Scan for the cell matching the given text and deliver its (X, Y) coordinate at center. 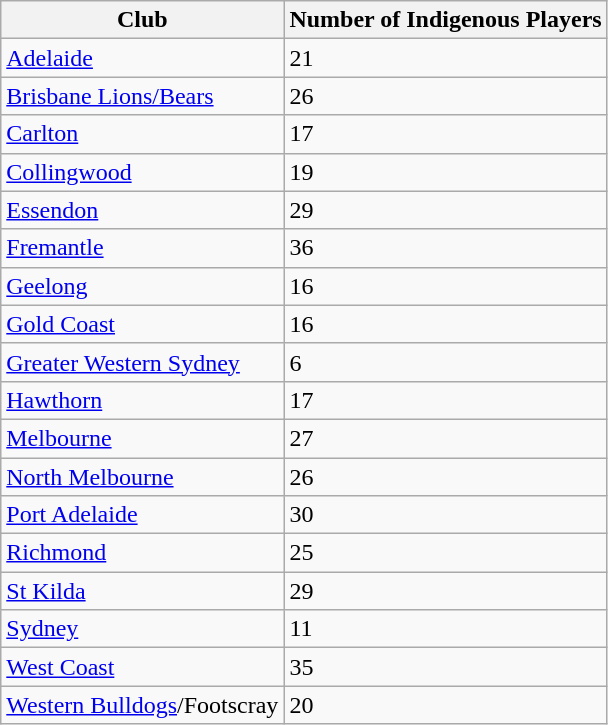
Western Bulldogs/Footscray (142, 705)
35 (446, 667)
11 (446, 629)
Greater Western Sydney (142, 362)
25 (446, 553)
19 (446, 172)
Essendon (142, 210)
Gold Coast (142, 324)
Club (142, 20)
Adelaide (142, 58)
30 (446, 515)
Richmond (142, 553)
Fremantle (142, 248)
Hawthorn (142, 400)
Sydney (142, 629)
Number of Indigenous Players (446, 20)
21 (446, 58)
Brisbane Lions/Bears (142, 96)
West Coast (142, 667)
20 (446, 705)
Carlton (142, 134)
Geelong (142, 286)
36 (446, 248)
6 (446, 362)
Melbourne (142, 438)
St Kilda (142, 591)
North Melbourne (142, 477)
27 (446, 438)
Port Adelaide (142, 515)
Collingwood (142, 172)
